For the text-containing cell, return its midpoint in [x, y] coordinate format. 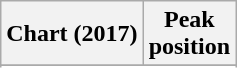
Peakposition [189, 34]
Chart (2017) [72, 34]
